Extract the (x, y) coordinate from the center of the cell holding the provided text.  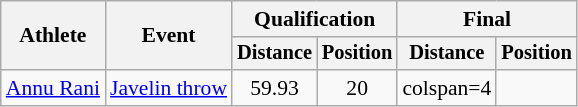
59.93 (274, 88)
Final (486, 19)
Annu Rani (53, 88)
Javelin throw (168, 88)
20 (357, 88)
Event (168, 36)
colspan=4 (446, 88)
Athlete (53, 36)
Qualification (314, 19)
